Identify which cell holds the provided text, then report its (x, y) central coordinate. 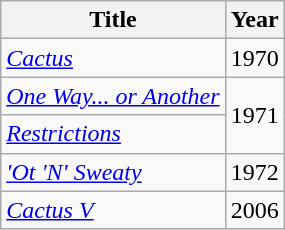
'Ot 'N' Sweaty (113, 172)
Year (254, 20)
Title (113, 20)
1971 (254, 115)
Cactus (113, 58)
Restrictions (113, 134)
One Way... or Another (113, 96)
Cactus V (113, 210)
2006 (254, 210)
1972 (254, 172)
1970 (254, 58)
